Locate the cell with the specified text and output its [x, y] center coordinate. 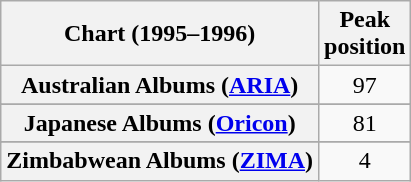
97 [365, 85]
4 [365, 161]
Japanese Albums (Oricon) [160, 123]
81 [365, 123]
Peakposition [365, 34]
Chart (1995–1996) [160, 34]
Zimbabwean Albums (ZIMA) [160, 161]
Australian Albums (ARIA) [160, 85]
